Locate the cell with the specified text and output its [X, Y] center coordinate. 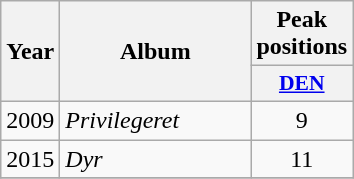
Peak positions [302, 34]
2009 [30, 120]
11 [302, 159]
Privilegeret [156, 120]
2015 [30, 159]
DEN [302, 84]
Year [30, 52]
9 [302, 120]
Dyr [156, 159]
Album [156, 52]
